Find where the given text appears and provide that cell's center as [X, Y] coordinate. 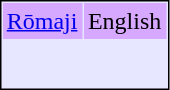
Rōmaji [42, 21]
English [124, 21]
